Determine the [X, Y] coordinate at the center of the cell enclosing the given text.  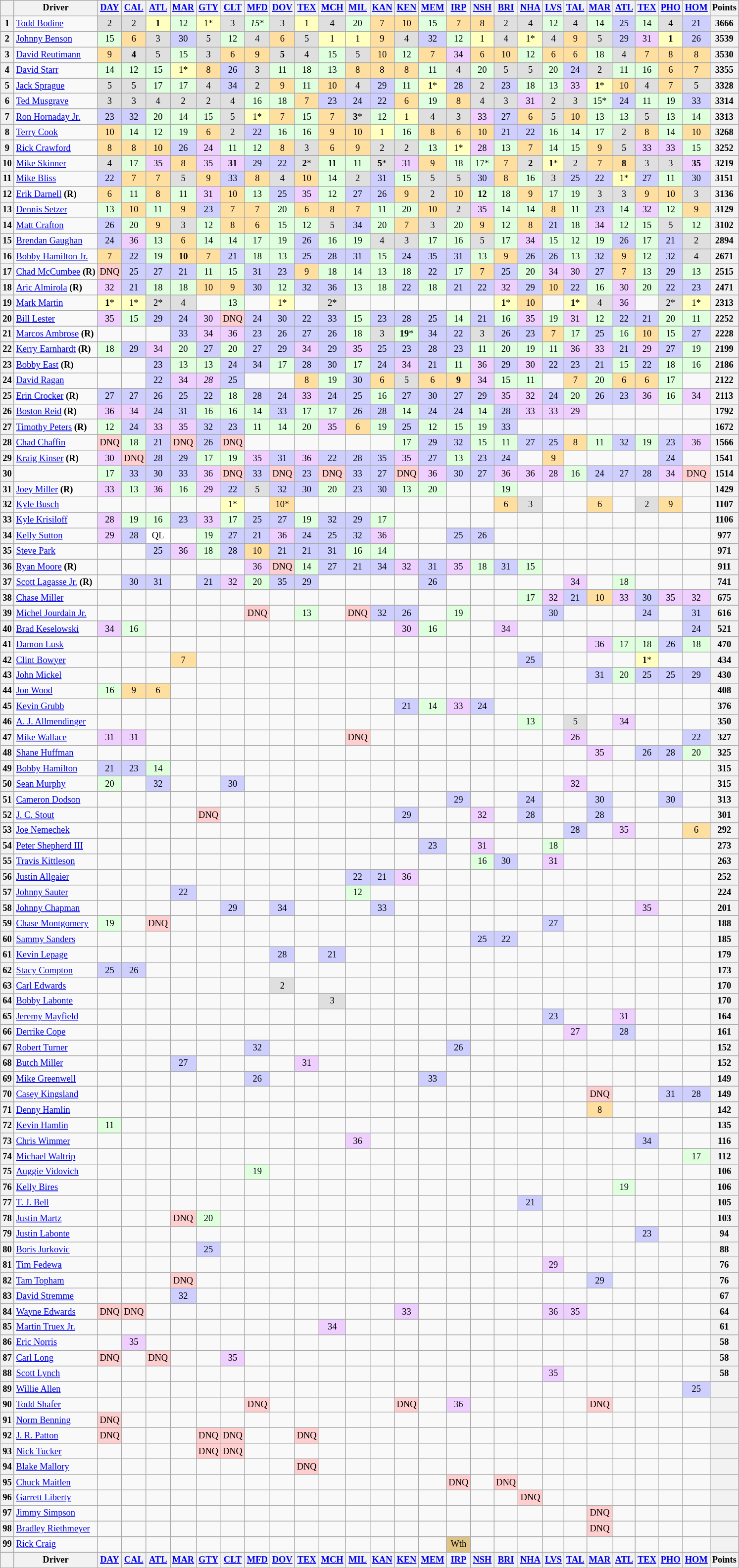
Kyle Krisiloff [55, 521]
434 [724, 660]
45 [7, 707]
Nick Tucker [55, 1451]
2228 [724, 334]
Sammy Sanders [55, 939]
Kelly Sutton [55, 535]
85 [7, 1327]
164 [724, 1016]
Mike Greenwell [55, 1079]
Ron Hornaday Jr. [55, 117]
Joey Miller (R) [55, 489]
Blake Mallory [55, 1467]
95 [7, 1482]
179 [724, 955]
2671 [724, 256]
273 [724, 846]
173 [724, 970]
616 [724, 614]
Brad Keselowski [55, 628]
Derrike Cope [55, 1032]
1566 [724, 442]
292 [724, 830]
71 [7, 1110]
72 [7, 1125]
Willie Allen [55, 1389]
185 [724, 939]
2113 [724, 396]
66 [7, 1032]
Kevin Grubb [55, 707]
89 [7, 1389]
Todd Shafer [55, 1404]
78 [7, 1218]
10* [282, 505]
47 [7, 737]
73 [7, 1141]
1792 [724, 412]
1672 [724, 428]
42 [7, 660]
Butch Miller [55, 1064]
911 [724, 567]
Jon Wood [55, 691]
Johnny Chapman [55, 908]
105 [724, 1203]
Steve Park [55, 551]
1429 [724, 489]
43 [7, 676]
977 [724, 535]
Brendan Gaughan [55, 240]
5* [382, 163]
112 [724, 1157]
2471 [724, 288]
39 [7, 614]
3219 [724, 163]
741 [724, 582]
David Ragan [55, 381]
3136 [724, 194]
3328 [724, 86]
Justin Labonte [55, 1234]
41 [7, 644]
224 [724, 893]
53 [7, 830]
103 [724, 1218]
252 [724, 877]
Justin Allgaier [55, 877]
142 [724, 1110]
521 [724, 628]
Kraig Kinser (R) [55, 458]
75 [7, 1172]
Todd Bodine [55, 24]
Garrett Liberty [55, 1498]
Johnny Benson [55, 40]
Travis Kittleson [55, 862]
3313 [724, 117]
Denny Hamlin [55, 1110]
Auggie Vidovich [55, 1172]
69 [7, 1079]
2199 [724, 349]
Mike Bliss [55, 179]
135 [724, 1125]
2186 [724, 365]
Peter Shepherd III [55, 846]
60 [7, 939]
350 [724, 722]
79 [7, 1234]
38 [7, 598]
Joe Nemechek [55, 830]
Mike Wallace [55, 737]
Bobby Labonte [55, 1001]
87 [7, 1358]
Kyle Busch [55, 505]
188 [724, 923]
Chad McCumbee (R) [55, 272]
Wayne Edwards [55, 1311]
81 [7, 1265]
1107 [724, 505]
408 [724, 691]
Tim Fedewa [55, 1265]
3252 [724, 147]
Damon Lusk [55, 644]
3102 [724, 226]
3129 [724, 210]
77 [7, 1203]
Erin Crocker (R) [55, 396]
1541 [724, 458]
David Stremme [55, 1296]
3539 [724, 40]
Michel Jourdain Jr. [55, 614]
Michael Waltrip [55, 1157]
Jeremy Mayfield [55, 1016]
QL [158, 535]
Timothy Peters (R) [55, 428]
84 [7, 1311]
Kelly Bires [55, 1188]
201 [724, 908]
Carl Edwards [55, 986]
62 [7, 970]
Clint Bowyer [55, 660]
Tam Topham [55, 1281]
Eric Norris [55, 1343]
Boston Reid (R) [55, 412]
301 [724, 815]
Martin Truex Jr. [55, 1327]
68 [7, 1064]
Norm Benning [55, 1420]
J. C. Stout [55, 815]
56 [7, 877]
675 [724, 598]
Mike Skinner [55, 163]
93 [7, 1451]
Ryan Moore (R) [55, 567]
430 [724, 676]
48 [7, 753]
Justin Martz [55, 1218]
Kerry Earnhardt (R) [55, 349]
50 [7, 784]
1514 [724, 474]
49 [7, 769]
A. J. Allmendinger [55, 722]
Jack Sprague [55, 86]
59 [7, 923]
82 [7, 1281]
17* [482, 163]
3314 [724, 101]
3530 [724, 54]
96 [7, 1498]
971 [724, 551]
3666 [724, 24]
40 [7, 628]
Bill Lester [55, 319]
Kevin Lepage [55, 955]
David Starr [55, 70]
74 [7, 1157]
Johnny Sauter [55, 893]
T. J. Bell [55, 1203]
David Reutimann [55, 54]
263 [724, 862]
3151 [724, 179]
327 [724, 737]
2515 [724, 272]
Sean Murphy [55, 784]
Chad Chaffin [55, 442]
57 [7, 893]
Robert Turner [55, 1048]
Cameron Dodson [55, 800]
97 [7, 1513]
Bobby Hamilton Jr. [55, 256]
91 [7, 1420]
Boris Jurkovic [55, 1250]
116 [724, 1141]
Stacy Compton [55, 970]
83 [7, 1296]
J. R. Patton [55, 1436]
Carl Long [55, 1358]
52 [7, 815]
2894 [724, 240]
Aric Almirola (R) [55, 288]
3* [357, 117]
Matt Crafton [55, 226]
470 [724, 644]
51 [7, 800]
Rick Crawford [55, 147]
54 [7, 846]
Rick Craig [55, 1545]
19* [407, 334]
Casey Kingsland [55, 1094]
Kevin Hamlin [55, 1125]
Erik Darnell (R) [55, 194]
Chris Wimmer [55, 1141]
Jimmy Simpson [55, 1513]
Scott Lagasse Jr. (R) [55, 582]
Terry Cook [55, 133]
John Mickel [55, 676]
3268 [724, 133]
1106 [724, 521]
376 [724, 707]
98 [7, 1529]
55 [7, 862]
63 [7, 986]
86 [7, 1343]
325 [724, 753]
37 [7, 582]
3355 [724, 70]
80 [7, 1250]
70 [7, 1094]
Mark Martin [55, 303]
Chase Montgomery [55, 923]
Chuck Maitlen [55, 1482]
Chase Miller [55, 598]
99 [7, 1545]
2252 [724, 319]
44 [7, 691]
Wth [458, 1545]
313 [724, 800]
Bobby East (R) [55, 365]
2122 [724, 381]
Marcos Ambrose (R) [55, 334]
161 [724, 1032]
Shane Huffman [55, 753]
Dennis Setzer [55, 210]
Ted Musgrave [55, 101]
65 [7, 1016]
Scott Lynch [55, 1374]
90 [7, 1404]
Bradley Riethmeyer [55, 1529]
92 [7, 1436]
2313 [724, 303]
46 [7, 722]
Bobby Hamilton [55, 769]
